Extract the [X, Y] coordinate from the center of the cell holding the provided text.  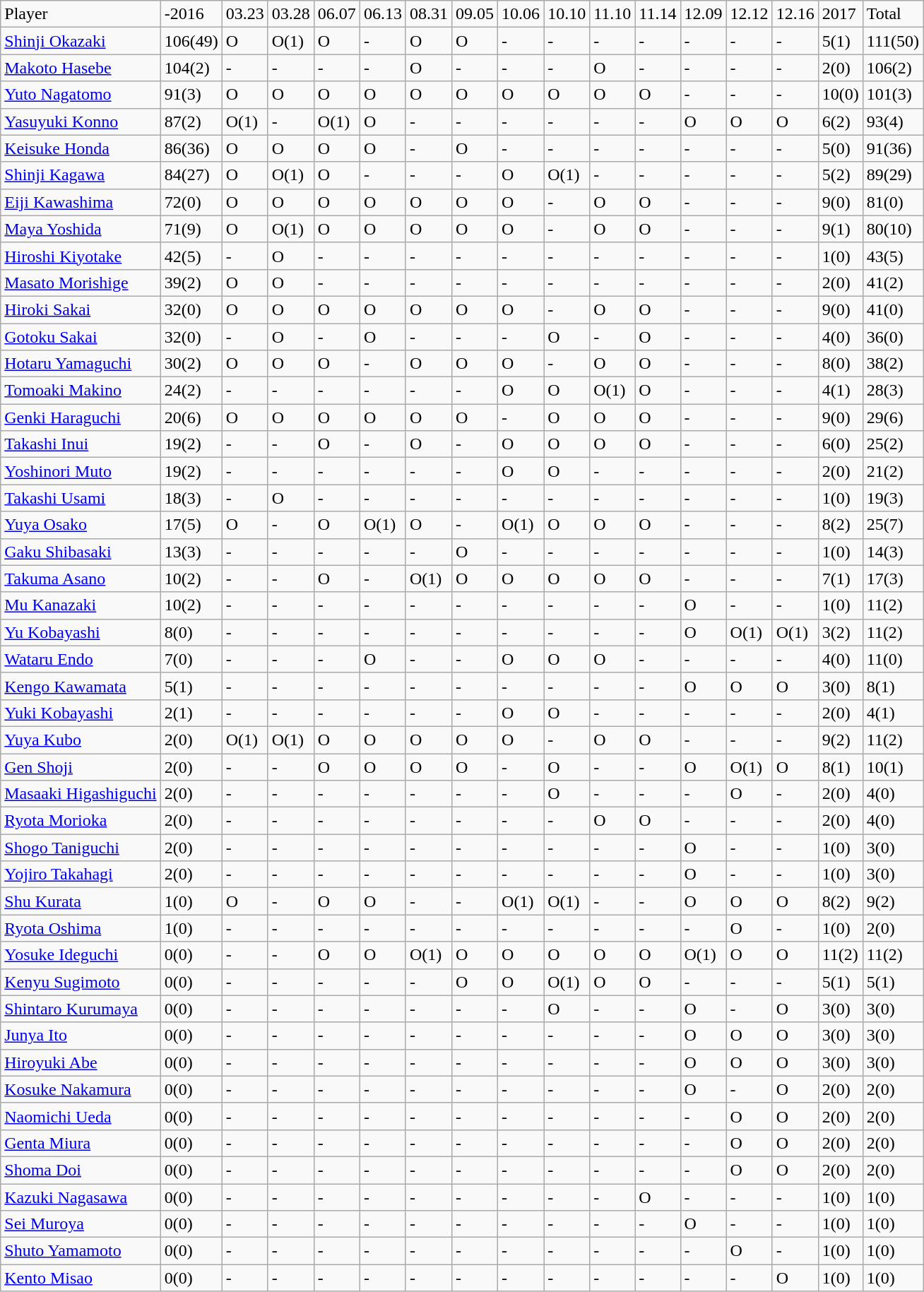
Kenyu Sugimoto [81, 982]
87(2) [191, 122]
7(0) [191, 659]
Yuya Osako [81, 525]
19(3) [893, 498]
Genki Haraguchi [81, 417]
09.05 [475, 14]
5(2) [841, 175]
9(1) [841, 229]
Hiroyuki Abe [81, 1062]
Genta Miura [81, 1143]
Kosuke Nakamura [81, 1089]
Ryota Morioka [81, 821]
14(3) [893, 552]
06.13 [383, 14]
03.23 [244, 14]
43(5) [893, 256]
12.16 [795, 14]
80(10) [893, 229]
Kento Misao [81, 1278]
Naomichi Ueda [81, 1116]
Maya Yoshida [81, 229]
Total [893, 14]
Yuto Nagatomo [81, 95]
12.09 [704, 14]
20(6) [191, 417]
Shinji Kagawa [81, 175]
Kengo Kawamata [81, 686]
101(3) [893, 95]
93(4) [893, 122]
Gaku Shibasaki [81, 552]
24(2) [191, 391]
106(2) [893, 68]
84(27) [191, 175]
89(29) [893, 175]
Tomoaki Makino [81, 391]
Shogo Taniguchi [81, 848]
06.07 [336, 14]
Yoshinori Muto [81, 471]
Yuya Kubo [81, 740]
104(2) [191, 68]
18(3) [191, 498]
30(2) [191, 364]
Gen Shoji [81, 766]
Shuto Yamamoto [81, 1251]
39(2) [191, 283]
Shu Kurata [81, 901]
11(0) [893, 659]
10.06 [521, 14]
Hiroki Sakai [81, 309]
91(36) [893, 148]
Shinji Okazaki [81, 41]
Masato Morishige [81, 283]
Junya Ito [81, 1036]
Hiroshi Kiyotake [81, 256]
106(49) [191, 41]
Sei Muroya [81, 1224]
25(7) [893, 525]
25(2) [893, 444]
17(3) [893, 579]
29(6) [893, 417]
38(2) [893, 364]
91(3) [191, 95]
Yojiro Takahagi [81, 875]
6(0) [841, 444]
Gotoku Sakai [81, 337]
Ryota Oshima [81, 928]
7(1) [841, 579]
Takashi Usami [81, 498]
Yasuyuki Konno [81, 122]
Shoma Doi [81, 1170]
Player [81, 14]
Yuki Kobayashi [81, 713]
72(0) [191, 202]
Takashi Inui [81, 444]
28(3) [893, 391]
17(5) [191, 525]
10.10 [567, 14]
13(3) [191, 552]
3(2) [841, 632]
-2016 [191, 14]
Mu Kanazaki [81, 605]
11.10 [612, 14]
Yosuke Ideguchi [81, 955]
42(5) [191, 256]
2(1) [191, 713]
41(0) [893, 309]
Hotaru Yamaguchi [81, 364]
2017 [841, 14]
12.12 [749, 14]
Kazuki Nagasawa [81, 1197]
71(9) [191, 229]
03.28 [291, 14]
Takuma Asano [81, 579]
Wataru Endo [81, 659]
10(1) [893, 766]
10(0) [841, 95]
Makoto Hasebe [81, 68]
86(36) [191, 148]
41(2) [893, 283]
Keisuke Honda [81, 148]
11.14 [658, 14]
5(0) [841, 148]
08.31 [428, 14]
36(0) [893, 337]
Yu Kobayashi [81, 632]
Masaaki Higashiguchi [81, 794]
Shintaro Kurumaya [81, 1009]
111(50) [893, 41]
6(2) [841, 122]
Eiji Kawashima [81, 202]
21(2) [893, 471]
81(0) [893, 202]
